Locate the cell with the specified text and output its (X, Y) center coordinate. 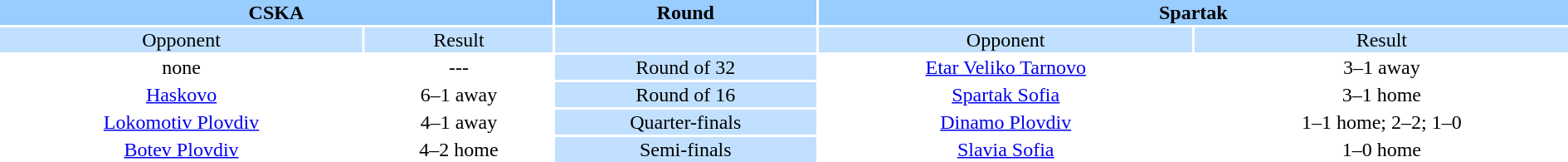
Round of 16 (685, 95)
Etar Veliko Tarnovo (1006, 67)
Slavia Sofia (1006, 150)
Haskovo (181, 95)
Dinamo Plovdiv (1006, 122)
Quarter-finals (685, 122)
--- (459, 67)
CSKA (276, 12)
3–1 away (1382, 67)
Spartak Sofia (1006, 95)
6–1 away (459, 95)
4–2 home (459, 150)
Spartak (1193, 12)
Semi-finals (685, 150)
3–1 home (1382, 95)
Round (685, 12)
Botev Plovdiv (181, 150)
4–1 away (459, 122)
Lokomotiv Plovdiv (181, 122)
none (181, 67)
1–1 home; 2–2; 1–0 (1382, 122)
1–0 home (1382, 150)
Round of 32 (685, 67)
